Scan for the cell matching the given text and deliver its [X, Y] coordinate at center. 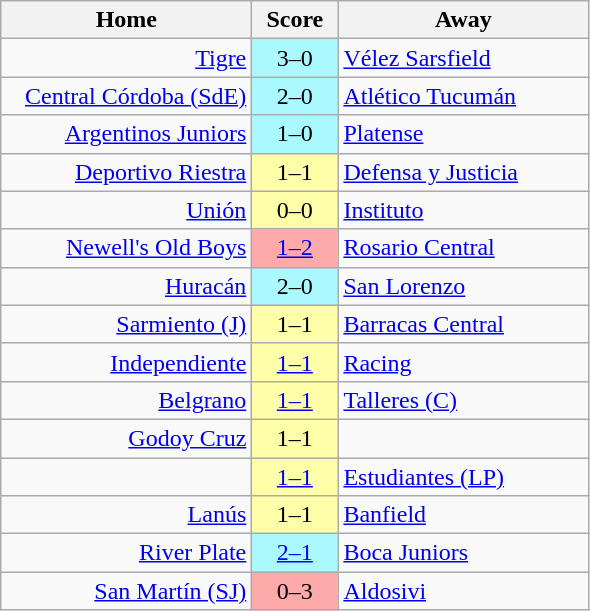
Boca Juniors [464, 553]
Sarmiento (J) [126, 324]
Belgrano [126, 400]
Score [295, 20]
Vélez Sarsfield [464, 58]
Independiente [126, 362]
0–3 [295, 591]
River Plate [126, 553]
Argentinos Juniors [126, 134]
Barracas Central [464, 324]
Rosario Central [464, 248]
Platense [464, 134]
1–2 [295, 248]
1–0 [295, 134]
2–1 [295, 553]
Deportivo Riestra [126, 172]
Estudiantes (LP) [464, 477]
0–0 [295, 210]
San Martín (SJ) [126, 591]
Home [126, 20]
Lanús [126, 515]
Instituto [464, 210]
San Lorenzo [464, 286]
Tigre [126, 58]
Banfield [464, 515]
Unión [126, 210]
Newell's Old Boys [126, 248]
Huracán [126, 286]
Racing [464, 362]
Central Córdoba (SdE) [126, 96]
Talleres (C) [464, 400]
Away [464, 20]
Defensa y Justicia [464, 172]
Godoy Cruz [126, 438]
Aldosivi [464, 591]
3–0 [295, 58]
Atlético Tucumán [464, 96]
